Provide the [X, Y] coordinate of the cell's center where the given text is located.  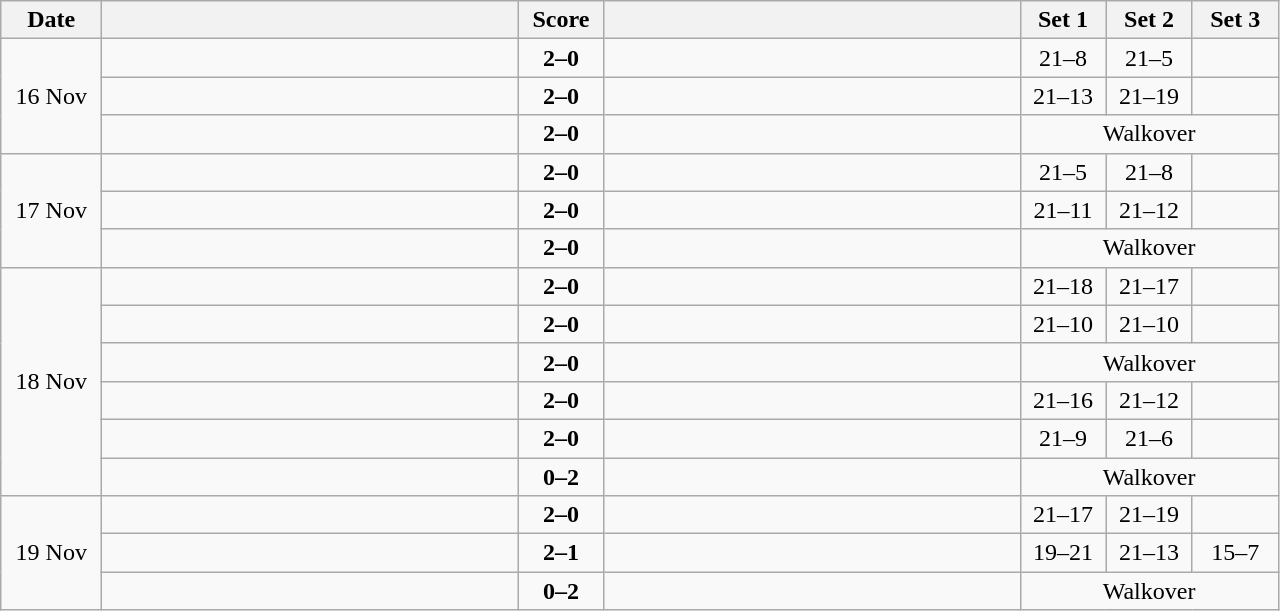
15–7 [1235, 553]
2–1 [561, 553]
16 Nov [52, 96]
19 Nov [52, 553]
18 Nov [52, 381]
21–9 [1063, 438]
Date [52, 20]
21–6 [1149, 438]
21–11 [1063, 210]
19–21 [1063, 553]
21–18 [1063, 286]
Score [561, 20]
21–16 [1063, 400]
Set 1 [1063, 20]
Set 3 [1235, 20]
Set 2 [1149, 20]
17 Nov [52, 210]
